Return the (x, y) coordinate for the center point of the cell that contains the specified text.  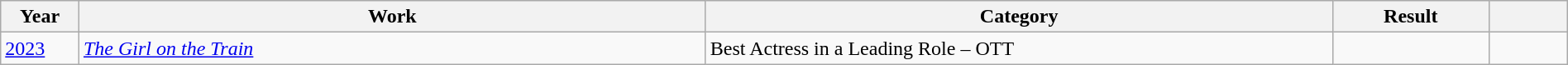
Best Actress in a Leading Role – OTT (1019, 48)
Year (40, 17)
2023 (40, 48)
Category (1019, 17)
Result (1411, 17)
The Girl on the Train (392, 48)
Work (392, 17)
